Detect which cell encompasses the target text, then output its (x, y) center coordinate. 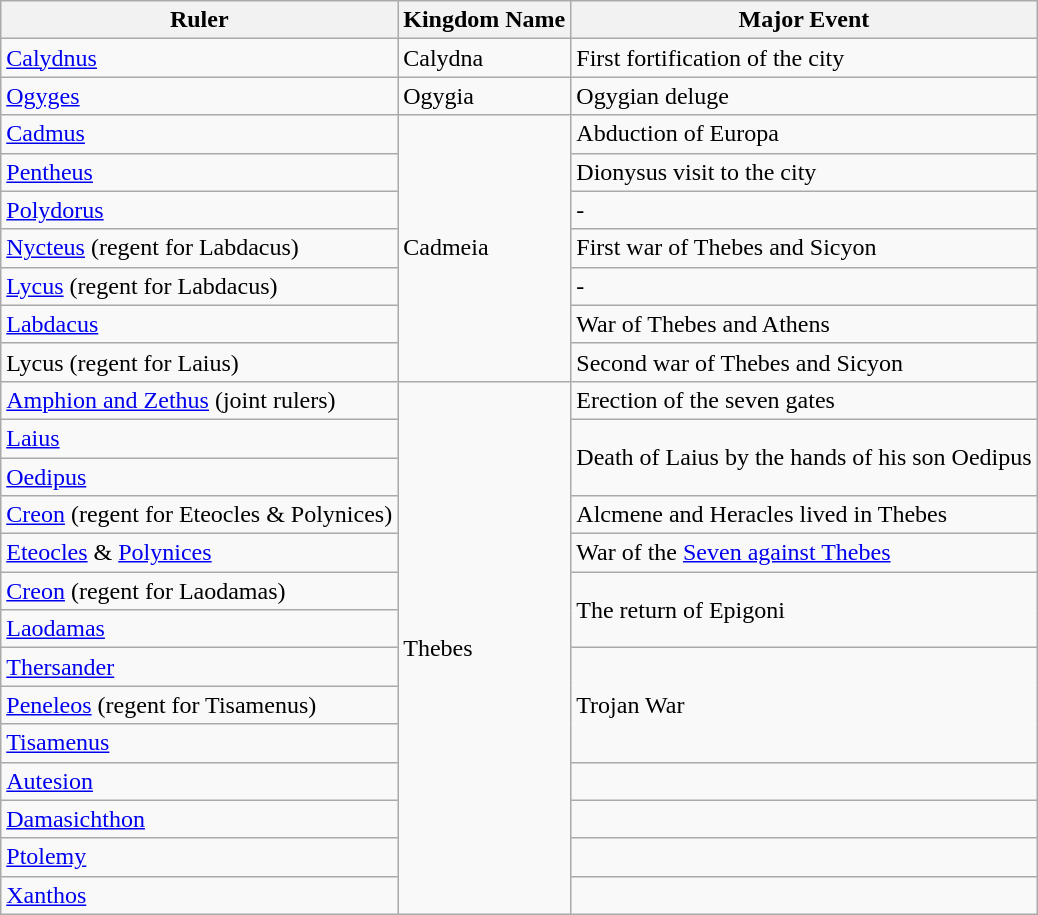
First war of Thebes and Sicyon (804, 248)
Ogyges (200, 96)
Cadmus (200, 134)
Calydnus (200, 58)
Labdacus (200, 324)
War of the Seven against Thebes (804, 553)
Creon (regent for Eteocles & Polynices) (200, 515)
Ruler (200, 20)
Polydorus (200, 210)
Amphion and Zethus (joint rulers) (200, 400)
Laodamas (200, 629)
Eteocles & Polynices (200, 553)
The return of Epigoni (804, 610)
Thebes (484, 648)
Kingdom Name (484, 20)
Creon (regent for Laodamas) (200, 591)
Second war of Thebes and Sicyon (804, 362)
Calydna (484, 58)
Ogygia (484, 96)
Lycus (regent for Labdacus) (200, 286)
Oedipus (200, 477)
Trojan War (804, 705)
Death of Laius by the hands of his son Oedipus (804, 457)
Erection of the seven gates (804, 400)
Damasichthon (200, 819)
Thersander (200, 667)
Peneleos (regent for Tisamenus) (200, 705)
Alcmene and Heracles lived in Thebes (804, 515)
Cadmeia (484, 248)
Nycteus (regent for Labdacus) (200, 248)
Ogygian deluge (804, 96)
Dionysus visit to the city (804, 172)
Major Event (804, 20)
Xanthos (200, 895)
Laius (200, 438)
Tisamenus (200, 743)
Pentheus (200, 172)
First fortification of the city (804, 58)
Abduction of Europa (804, 134)
Autesion (200, 781)
Ptolemy (200, 857)
Lycus (regent for Laius) (200, 362)
War of Thebes and Athens (804, 324)
